Find where the given text appears and provide that cell's center as [x, y] coordinate. 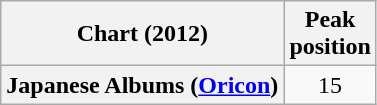
Japanese Albums (Oricon) [142, 85]
15 [330, 85]
Peakposition [330, 34]
Chart (2012) [142, 34]
